Extract the [x, y] coordinate from the center of the cell holding the provided text.  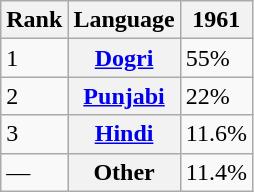
55% [216, 58]
11.6% [216, 134]
22% [216, 96]
1 [34, 58]
11.4% [216, 172]
3 [34, 134]
Dogri [124, 58]
Language [124, 20]
2 [34, 96]
— [34, 172]
Punjabi [124, 96]
Hindi [124, 134]
Other [124, 172]
1961 [216, 20]
Rank [34, 20]
